Extract the [x, y] coordinate from the center of the cell holding the provided text.  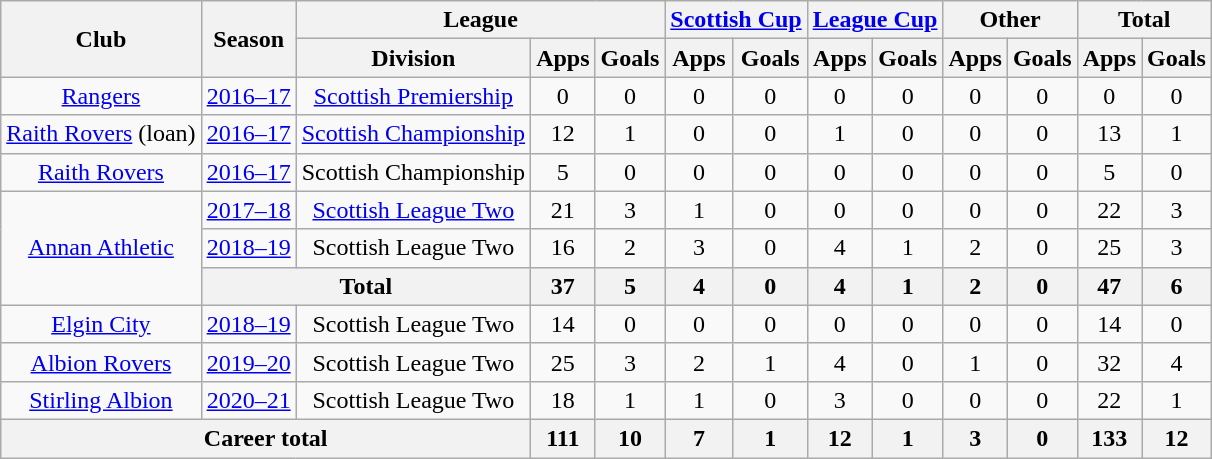
6 [1177, 286]
Raith Rovers (loan) [101, 134]
Rangers [101, 96]
Career total [266, 438]
13 [1109, 134]
111 [563, 438]
Stirling Albion [101, 400]
Elgin City [101, 324]
Scottish Premiership [413, 96]
32 [1109, 362]
2020–21 [248, 400]
Club [101, 39]
League Cup [875, 20]
Albion Rovers [101, 362]
47 [1109, 286]
10 [630, 438]
Scottish Cup [736, 20]
18 [563, 400]
133 [1109, 438]
16 [563, 248]
Raith Rovers [101, 172]
Annan Athletic [101, 248]
7 [699, 438]
Season [248, 39]
2019–20 [248, 362]
21 [563, 210]
2017–18 [248, 210]
Division [413, 58]
League [480, 20]
Other [1010, 20]
37 [563, 286]
